Locate the cell with the specified text and output its [x, y] center coordinate. 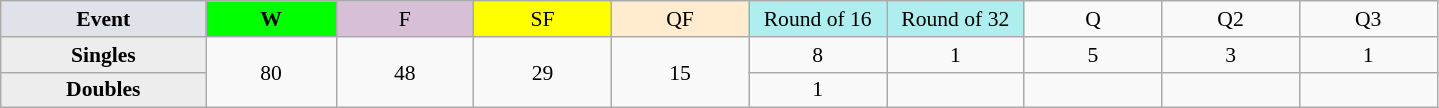
Q [1093, 19]
5 [1093, 55]
Q3 [1368, 19]
Event [104, 19]
15 [680, 72]
Singles [104, 55]
Doubles [104, 90]
3 [1231, 55]
8 [818, 55]
48 [405, 72]
Q2 [1231, 19]
80 [271, 72]
29 [543, 72]
Round of 16 [818, 19]
QF [680, 19]
SF [543, 19]
Round of 32 [955, 19]
F [405, 19]
W [271, 19]
